Identify which cell holds the provided text, then report its [x, y] central coordinate. 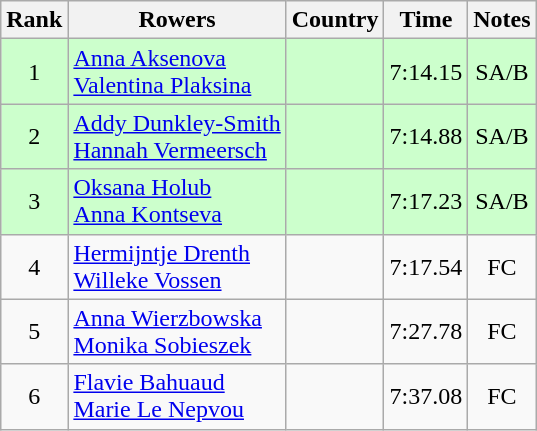
5 [34, 332]
7:17.23 [426, 202]
Oksana HolubAnna Kontseva [177, 202]
3 [34, 202]
Hermijntje DrenthWilleke Vossen [177, 266]
7:14.15 [426, 72]
4 [34, 266]
1 [34, 72]
7:37.08 [426, 396]
Rank [34, 20]
Rowers [177, 20]
6 [34, 396]
2 [34, 136]
Anna WierzbowskaMonika Sobieszek [177, 332]
7:27.78 [426, 332]
7:14.88 [426, 136]
Addy Dunkley-SmithHannah Vermeersch [177, 136]
7:17.54 [426, 266]
Flavie BahuaudMarie Le Nepvou [177, 396]
Country [335, 20]
Time [426, 20]
Anna AksenovaValentina Plaksina [177, 72]
Notes [502, 20]
